Find where the given text appears and provide that cell's center as (X, Y) coordinate. 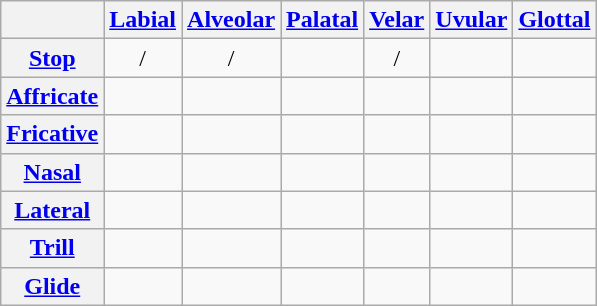
Palatal (322, 20)
Lateral (52, 210)
Glide (52, 286)
Affricate (52, 96)
Glottal (554, 20)
Nasal (52, 172)
Velar (397, 20)
Alveolar (232, 20)
Stop (52, 58)
Trill (52, 248)
Labial (143, 20)
Fricative (52, 134)
Uvular (472, 20)
